Pinpoint the cell where the given text exists, returning its [x, y] midpoint coordinate. 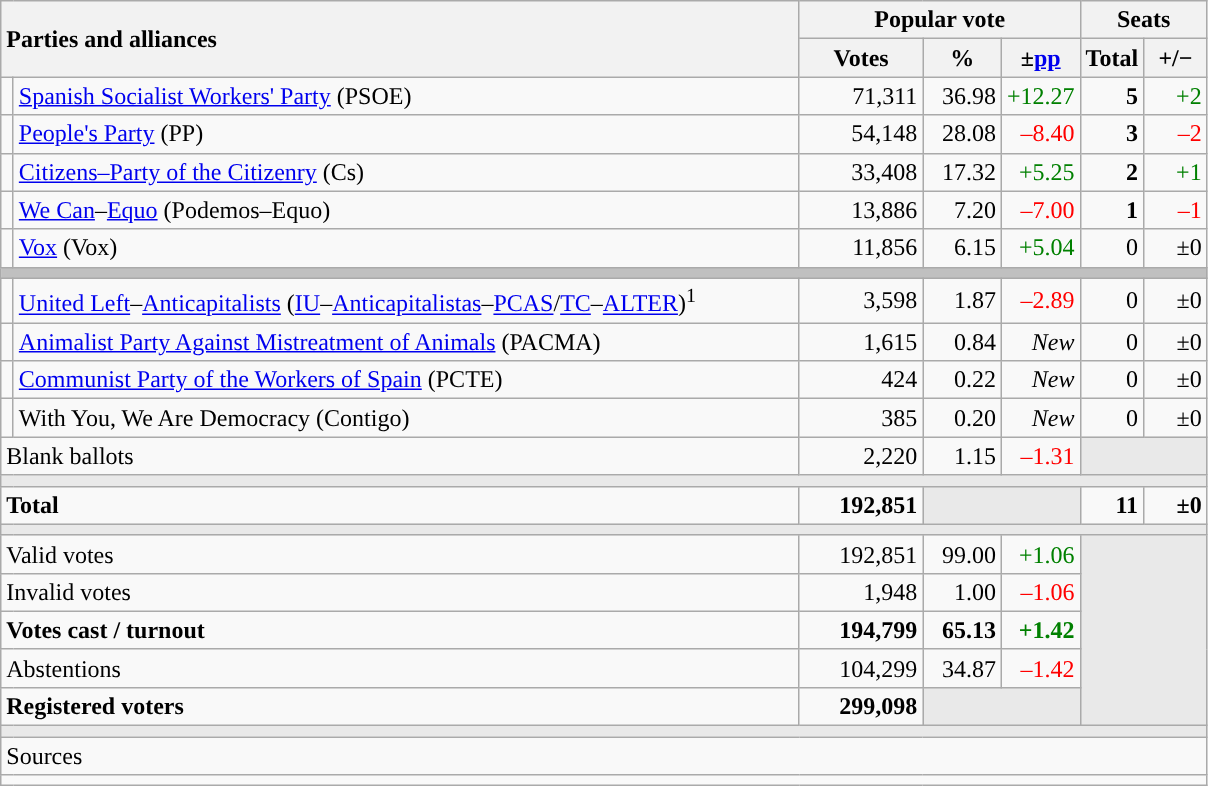
+5.04 [1040, 248]
–8.40 [1040, 134]
% [962, 58]
–1.42 [1040, 668]
Valid votes [400, 554]
2,220 [861, 456]
0.84 [962, 342]
1,948 [861, 592]
2 [1112, 172]
5 [1112, 96]
–1.31 [1040, 456]
Abstentions [400, 668]
+/− [1176, 58]
Citizens–Party of the Citizenry (Cs) [406, 172]
–1.06 [1040, 592]
+1 [1176, 172]
Spanish Socialist Workers' Party (PSOE) [406, 96]
We Can–Equo (Podemos–Equo) [406, 210]
–2.89 [1040, 300]
–1 [1176, 210]
Seats [1144, 20]
Animalist Party Against Mistreatment of Animals (PACMA) [406, 342]
194,799 [861, 630]
Votes cast / turnout [400, 630]
1,615 [861, 342]
1 [1112, 210]
11,856 [861, 248]
±pp [1040, 58]
1.87 [962, 300]
17.32 [962, 172]
1.15 [962, 456]
Blank ballots [400, 456]
Popular vote [940, 20]
3 [1112, 134]
Registered voters [400, 706]
104,299 [861, 668]
54,148 [861, 134]
People's Party (PP) [406, 134]
33,408 [861, 172]
Vox (Vox) [406, 248]
34.87 [962, 668]
Communist Party of the Workers of Spain (PCTE) [406, 380]
7.20 [962, 210]
1.00 [962, 592]
28.08 [962, 134]
+1.06 [1040, 554]
3,598 [861, 300]
+1.42 [1040, 630]
+2 [1176, 96]
13,886 [861, 210]
385 [861, 418]
299,098 [861, 706]
+12.27 [1040, 96]
–7.00 [1040, 210]
99.00 [962, 554]
71,311 [861, 96]
Invalid votes [400, 592]
Votes [861, 58]
United Left–Anticapitalists (IU–Anticapitalistas–PCAS/TC–ALTER)1 [406, 300]
36.98 [962, 96]
6.15 [962, 248]
0.20 [962, 418]
0.22 [962, 380]
Sources [604, 756]
65.13 [962, 630]
11 [1112, 505]
424 [861, 380]
+5.25 [1040, 172]
Parties and alliances [400, 39]
With You, We Are Democracy (Contigo) [406, 418]
–2 [1176, 134]
